Capture the cell that displays the provided text and extract its (x, y) central coordinate. 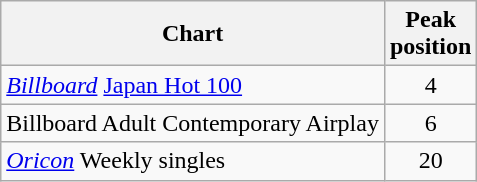
Billboard Adult Contemporary Airplay (193, 123)
Billboard Japan Hot 100 (193, 85)
Chart (193, 34)
4 (430, 85)
Peakposition (430, 34)
6 (430, 123)
20 (430, 161)
Oricon Weekly singles (193, 161)
